Scan for the cell matching the given text and deliver its [x, y] coordinate at center. 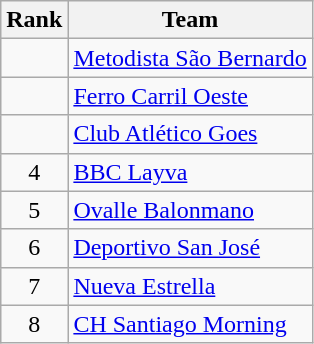
6 [34, 248]
8 [34, 324]
Deportivo San José [190, 248]
CH Santiago Morning [190, 324]
5 [34, 210]
Ovalle Balonmano [190, 210]
4 [34, 172]
Ferro Carril Oeste [190, 96]
Club Atlético Goes [190, 134]
Metodista São Bernardo [190, 58]
Rank [34, 20]
7 [34, 286]
Team [190, 20]
BBC Layva [190, 172]
Nueva Estrella [190, 286]
